Determine the (x, y) coordinate at the center of the cell enclosing the given text.  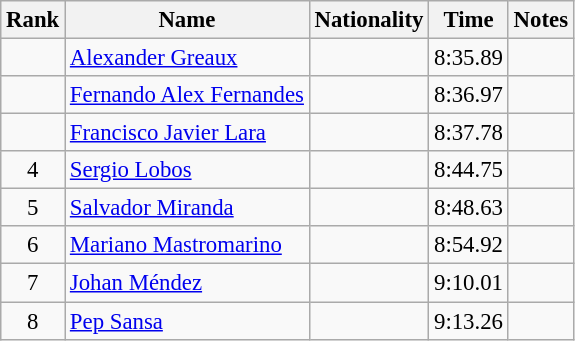
Alexander Greaux (188, 58)
Name (188, 20)
8:36.97 (469, 95)
8:44.75 (469, 170)
Sergio Lobos (188, 170)
Johan Méndez (188, 283)
Francisco Javier Lara (188, 133)
4 (33, 170)
5 (33, 208)
8:37.78 (469, 133)
Nationality (368, 20)
8:48.63 (469, 208)
9:10.01 (469, 283)
Rank (33, 20)
9:13.26 (469, 321)
8 (33, 321)
Fernando Alex Fernandes (188, 95)
7 (33, 283)
8:35.89 (469, 58)
Time (469, 20)
Notes (540, 20)
Salvador Miranda (188, 208)
Pep Sansa (188, 321)
6 (33, 245)
8:54.92 (469, 245)
Mariano Mastromarino (188, 245)
